Capture the cell that displays the provided text and extract its [x, y] central coordinate. 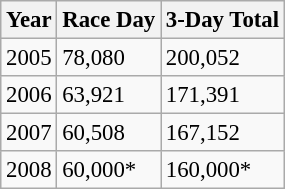
2006 [29, 95]
Year [29, 20]
3-Day Total [222, 20]
2005 [29, 58]
2007 [29, 133]
2008 [29, 170]
63,921 [109, 95]
Race Day [109, 20]
60,508 [109, 133]
171,391 [222, 95]
160,000* [222, 170]
200,052 [222, 58]
60,000* [109, 170]
78,080 [109, 58]
167,152 [222, 133]
